Scan for the cell matching the given text and deliver its [x, y] coordinate at center. 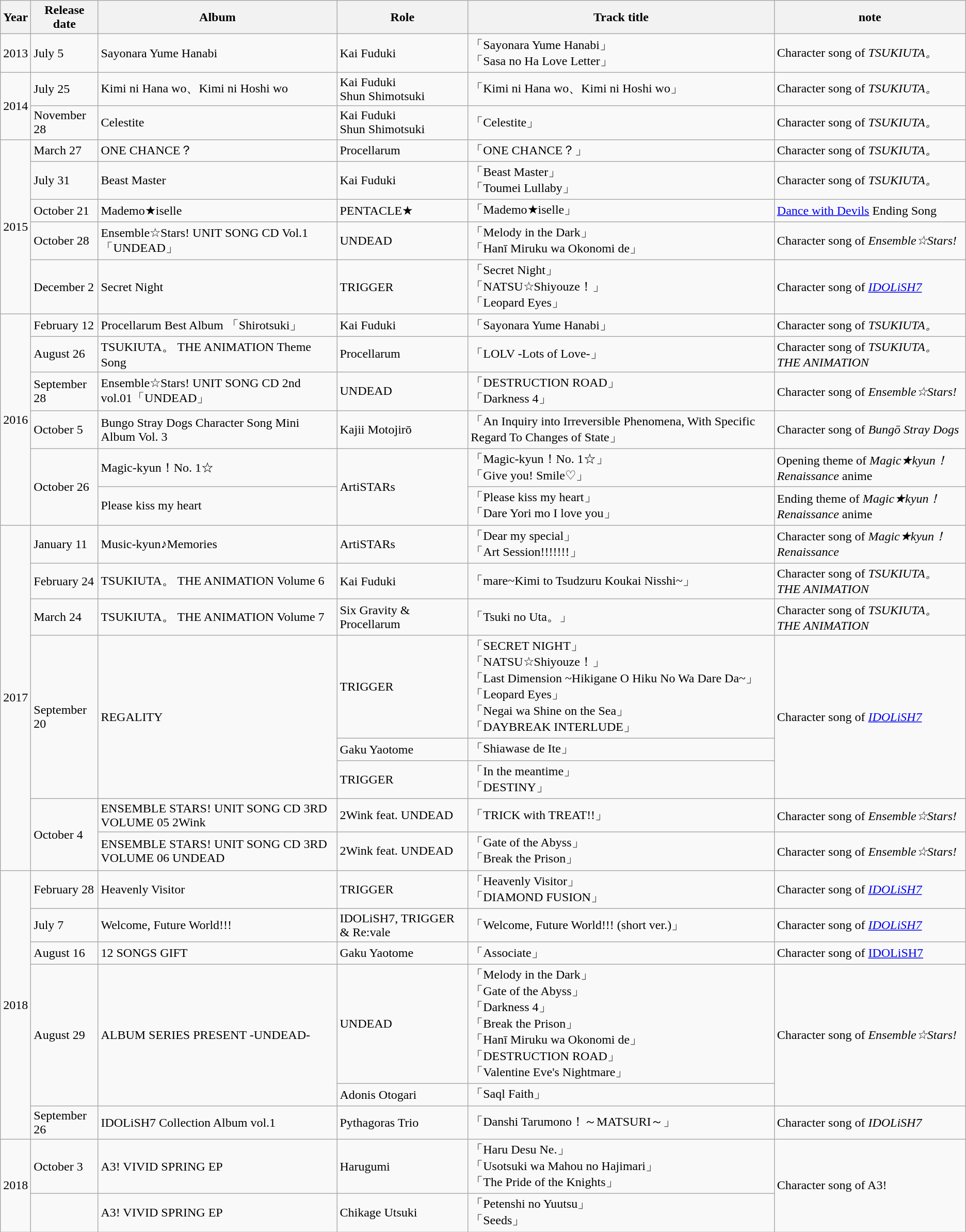
2014 [15, 106]
「Petenshi no Yuutsu」「Seeds」 [621, 1213]
2016 [15, 420]
TSUKIUTA。 THE ANIMATION Theme Song [218, 354]
「mare~Kimi to Tsudzuru Koukai Nisshi~」 [621, 581]
Six Gravity & Procellarum [403, 617]
12 SONGS GIFT [218, 953]
「Magic-kyun！No. 1☆」「Give you! Smile♡」 [621, 468]
ENSEMBLE STARS! UNIT SONG CD 3RD VOLUME 06 UNDEAD [218, 851]
「Haru Desu Ne.」「Usotsuki wa Mahou no Hajimari」「The Pride of the Knights」 [621, 1166]
「Please kiss my heart」「Dare Yori mo I love you」 [621, 506]
October 5 [65, 429]
Character song of Magic★kyun！Renaissance [870, 544]
PENTACLE★ [403, 211]
Chikage Utsuki [403, 1213]
August 26 [65, 354]
Music-kyun♪Memories [218, 544]
「Sayonara Yume Hanabi」 [621, 325]
Dance with Devils Ending Song [870, 211]
Ensemble☆Stars! UNIT SONG CD Vol.1「UNDEAD」 [218, 241]
「In the meantime」「DESTINY」 [621, 779]
2015 [15, 227]
Magic-kyun！No. 1☆ [218, 468]
July 31 [65, 181]
「Melody in the Dark」 「Hanī Miruku wa Okonomi de」 [621, 241]
Pythagoras Trio [403, 1122]
2013 [15, 53]
January 11 [65, 544]
October 21 [65, 211]
「ONE CHANCE？」 [621, 151]
Kimi ni Hana wo、Kimi ni Hoshi wo [218, 89]
Please kiss my heart [218, 506]
Ending theme of Magic★kyun！Renaissance anime [870, 506]
「SECRET NIGHT」「NATSU☆Shiyouze！」「Last Dimension ~Hikigane O Hiku No Wa Dare Da~」「Leopard Eyes」「Negai wa Shine on the Sea」「DAYBREAK INTERLUDE」 [621, 686]
「Beast Master」「Toumei Lullaby」 [621, 181]
「Kimi ni Hana wo、Kimi ni Hoshi wo」 [621, 89]
REGALITY [218, 716]
Sayonara Yume Hanabi [218, 53]
「Secret Night」「NATSU☆Shiyouze！」「Leopard Eyes」 [621, 287]
February 12 [65, 325]
「Sayonara Yume Hanabi」「Sasa no Ha Love Letter」 [621, 53]
ALBUM SERIES PRESENT -UNDEAD- [218, 1035]
Heavenly Visitor [218, 889]
「An Inquiry into Irreversible Phenomena, With Specific Regard To Changes of State」 [621, 429]
IDOLiSH7, TRIGGER & Re:vale [403, 925]
September 28 [65, 391]
「Shiawase de Ite」 [621, 749]
Character song of A3! [870, 1186]
「Gate of the Abyss」「Break the Prison」 [621, 851]
February 24 [65, 581]
「Welcome, Future World!!! (short ver.)」 [621, 925]
October 26 [65, 487]
August 29 [65, 1035]
「Saql Faith」 [621, 1094]
September 26 [65, 1122]
February 28 [65, 889]
「Mademo★iselle」 [621, 211]
2017 [15, 698]
July 25 [65, 89]
TSUKIUTA。 THE ANIMATION Volume 7 [218, 617]
「TRICK with TREAT!!」 [621, 815]
July 5 [65, 53]
March 24 [65, 617]
「DESTRUCTION ROAD」 「Darkness 4」 [621, 391]
Mademo★iselle [218, 211]
October 4 [65, 834]
Procellarum Best Album 「Shirotsuki」 [218, 325]
November 28 [65, 123]
「Celestite」 [621, 123]
Beast Master [218, 181]
note [870, 18]
Kajii Motojirō [403, 429]
TSUKIUTA。 THE ANIMATION Volume 6 [218, 581]
March 27 [65, 151]
Opening theme of Magic★kyun！Renaissance anime [870, 468]
「Tsuki no Uta。」 [621, 617]
「LOLV -Lots of Love-」 [621, 354]
Year [15, 18]
October 3 [65, 1166]
Welcome, Future World!!! [218, 925]
Secret Night [218, 287]
Harugumi [403, 1166]
Track title [621, 18]
Celestite [218, 123]
IDOLiSH7 Collection Album vol.1 [218, 1122]
Album [218, 18]
December 2 [65, 287]
Bungo Stray Dogs Character Song Mini Album Vol. 3 [218, 429]
August 16 [65, 953]
Character song of Bungō Stray Dogs [870, 429]
ONE CHANCE？ [218, 151]
「Associate」 [621, 953]
October 28 [65, 241]
September 20 [65, 716]
「Dear my special」「Art Session!!!!!!!」 [621, 544]
「Melody in the Dark」「Gate of the Abyss」「Darkness 4」「Break the Prison」「Hanī Miruku wa Okonomi de」「DESTRUCTION ROAD」「Valentine Eve's Nightmare」 [621, 1024]
「Heavenly Visitor」「DIAMOND FUSION」 [621, 889]
ENSEMBLE STARS! UNIT SONG CD 3RD VOLUME 05 2Wink [218, 815]
Role [403, 18]
Release date [65, 18]
「Danshi Tarumono！～MATSURI～」 [621, 1122]
Ensemble☆Stars! UNIT SONG CD 2nd vol.01「UNDEAD」 [218, 391]
July 7 [65, 925]
Adonis Otogari [403, 1094]
